Output the [X, Y] coordinate of the center of the cell containing the given text.  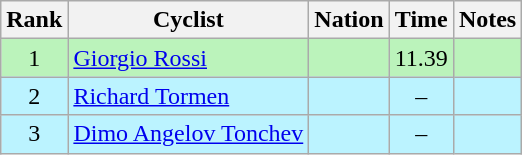
1 [34, 58]
11.39 [421, 58]
Notes [487, 20]
Time [421, 20]
Dimo Angelov Tonchev [188, 134]
Giorgio Rossi [188, 58]
2 [34, 96]
Richard Tormen [188, 96]
Rank [34, 20]
3 [34, 134]
Nation [349, 20]
Cyclist [188, 20]
